Capture the cell that displays the provided text and extract its (X, Y) central coordinate. 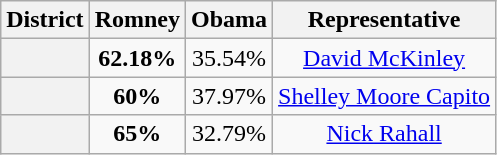
37.97% (230, 96)
35.54% (230, 58)
District (45, 20)
Representative (384, 20)
62.18% (137, 58)
60% (137, 96)
Nick Rahall (384, 134)
65% (137, 134)
Romney (137, 20)
Obama (230, 20)
32.79% (230, 134)
David McKinley (384, 58)
Shelley Moore Capito (384, 96)
